Scan for the cell matching the given text and deliver its [X, Y] coordinate at center. 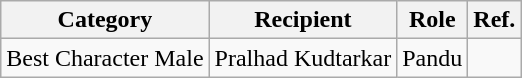
Ref. [494, 20]
Role [432, 20]
Pralhad Kudtarkar [303, 58]
Category [105, 20]
Pandu [432, 58]
Recipient [303, 20]
Best Character Male [105, 58]
